For the text-containing cell, return its midpoint in (x, y) coordinate format. 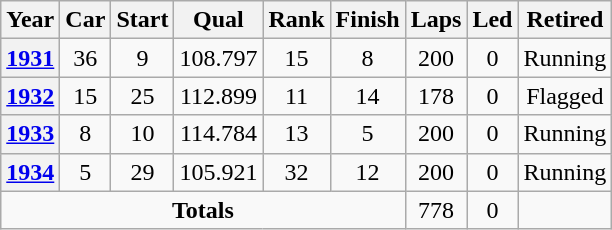
1931 (30, 58)
14 (368, 96)
178 (436, 96)
Retired (565, 20)
778 (436, 210)
Led (492, 20)
114.784 (218, 134)
12 (368, 172)
Flagged (565, 96)
Totals (203, 210)
36 (86, 58)
Rank (296, 20)
1934 (30, 172)
Finish (368, 20)
25 (142, 96)
Car (86, 20)
32 (296, 172)
1933 (30, 134)
9 (142, 58)
105.921 (218, 172)
Start (142, 20)
Year (30, 20)
1932 (30, 96)
10 (142, 134)
Laps (436, 20)
13 (296, 134)
Qual (218, 20)
29 (142, 172)
108.797 (218, 58)
11 (296, 96)
112.899 (218, 96)
